Pinpoint the cell where the given text exists, returning its (x, y) midpoint coordinate. 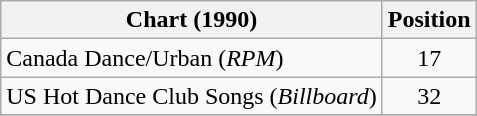
Canada Dance/Urban (RPM) (192, 58)
17 (429, 58)
Position (429, 20)
Chart (1990) (192, 20)
US Hot Dance Club Songs (Billboard) (192, 96)
32 (429, 96)
